Return (x, y) of the center of cell containing provided text 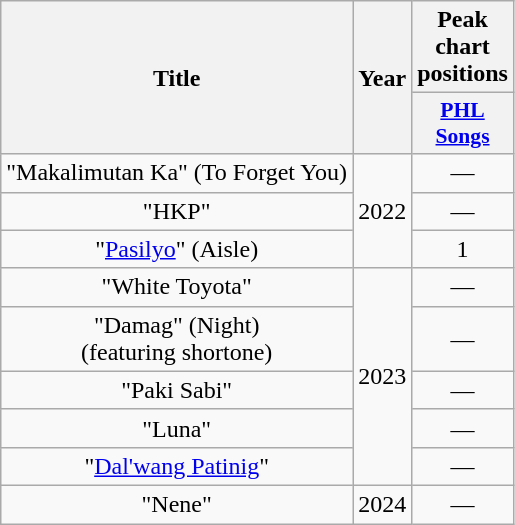
2024 (382, 504)
"Nene" (177, 504)
"Makalimutan Ka" (To Forget You) (177, 173)
2023 (382, 376)
1 (463, 249)
Year (382, 78)
"Luna" (177, 428)
"Pasilyo" (Aisle) (177, 249)
"Damag" (Night)(featuring shortone) (177, 338)
"Paki Sabi" (177, 390)
2022 (382, 211)
PHLSongs (463, 124)
Title (177, 78)
"HKP" (177, 211)
"Dal'wang Patinig" (177, 466)
"White Toyota" (177, 287)
Peak chart positions (463, 47)
